Capture the cell that displays the provided text and extract its [x, y] central coordinate. 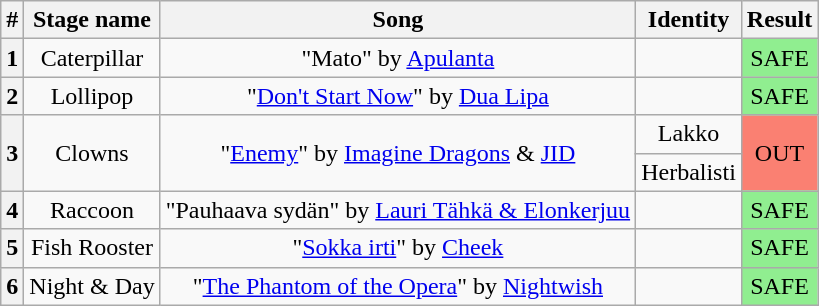
Identity [689, 20]
2 [12, 96]
Raccoon [92, 210]
Night & Day [92, 286]
Stage name [92, 20]
3 [12, 153]
"Mato" by Apulanta [398, 58]
Song [398, 20]
5 [12, 248]
OUT [779, 153]
"Don't Start Now" by Dua Lipa [398, 96]
# [12, 20]
"Enemy" by Imagine Dragons & JID [398, 153]
6 [12, 286]
Fish Rooster [92, 248]
4 [12, 210]
Lollipop [92, 96]
1 [12, 58]
"The Phantom of the Opera" by Nightwish [398, 286]
Herbalisti [689, 172]
Clowns [92, 153]
"Sokka irti" by Cheek [398, 248]
Lakko [689, 134]
"Pauhaava sydän" by Lauri Tähkä & Elonkerjuu [398, 210]
Caterpillar [92, 58]
Result [779, 20]
